Find where the given text appears and provide that cell's center as [x, y] coordinate. 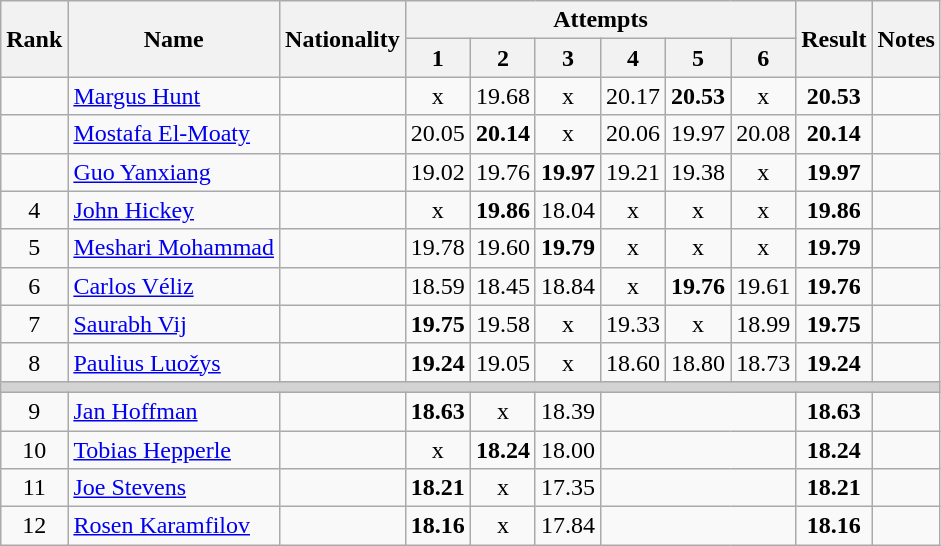
Notes [906, 39]
19.58 [502, 324]
Jan Hoffman [174, 411]
John Hickey [174, 210]
7 [34, 324]
20.08 [764, 134]
18.00 [568, 449]
18.45 [502, 286]
Rosen Karamfilov [174, 526]
19.38 [698, 172]
Result [834, 39]
Joe Stevens [174, 488]
8 [34, 362]
Saurabh Vij [174, 324]
Guo Yanxiang [174, 172]
18.59 [438, 286]
18.73 [764, 362]
Rank [34, 39]
11 [34, 488]
18.84 [568, 286]
18.39 [568, 411]
2 [502, 58]
20.06 [632, 134]
9 [34, 411]
10 [34, 449]
20.17 [632, 96]
1 [438, 58]
19.61 [764, 286]
19.02 [438, 172]
Paulius Luožys [174, 362]
19.78 [438, 248]
18.99 [764, 324]
19.33 [632, 324]
17.84 [568, 526]
17.35 [568, 488]
Attempts [600, 20]
19.68 [502, 96]
Mostafa El-Moaty [174, 134]
Name [174, 39]
19.21 [632, 172]
20.05 [438, 134]
18.60 [632, 362]
Nationality [343, 39]
Meshari Mohammad [174, 248]
Carlos Véliz [174, 286]
3 [568, 58]
19.05 [502, 362]
Margus Hunt [174, 96]
18.04 [568, 210]
19.60 [502, 248]
Tobias Hepperle [174, 449]
18.80 [698, 362]
12 [34, 526]
